Find where the given text appears and provide that cell's center as [x, y] coordinate. 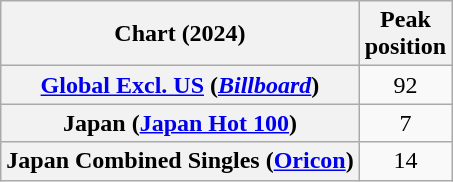
Global Excl. US (Billboard) [180, 85]
7 [405, 123]
92 [405, 85]
Japan Combined Singles (Oricon) [180, 161]
Japan (Japan Hot 100) [180, 123]
14 [405, 161]
Peakposition [405, 34]
Chart (2024) [180, 34]
